Find where the given text appears and provide that cell's center as [x, y] coordinate. 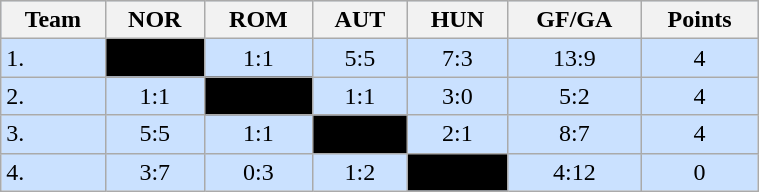
AUT [360, 20]
3:0 [458, 96]
GF/GA [574, 20]
2:1 [458, 134]
13:9 [574, 58]
3:7 [154, 172]
4:12 [574, 172]
8:7 [574, 134]
1:2 [360, 172]
ROM [259, 20]
0:3 [259, 172]
1. [53, 58]
3. [53, 134]
NOR [154, 20]
5:2 [574, 96]
4. [53, 172]
Points [700, 20]
7:3 [458, 58]
0 [700, 172]
HUN [458, 20]
Team [53, 20]
2. [53, 96]
